Return (x, y) of the center of cell containing provided text 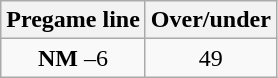
Over/under (210, 20)
NM –6 (74, 58)
49 (210, 58)
Pregame line (74, 20)
